Identify which cell holds the provided text, then report its [X, Y] central coordinate. 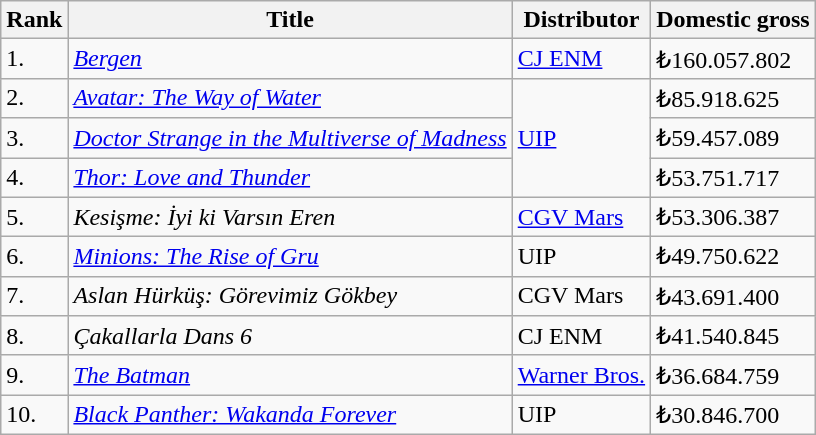
₺160.057.802 [734, 59]
Kesişme: İyi ki Varsın Eren [290, 217]
Avatar: The Way of Water [290, 98]
Title [290, 20]
₺49.750.622 [734, 257]
₺36.684.759 [734, 375]
10. [34, 415]
Aslan Hürküş: Görevimiz Gökbey [290, 296]
6. [34, 257]
₺53.751.717 [734, 178]
Black Panther: Wakanda Forever [290, 415]
Rank [34, 20]
1. [34, 59]
2. [34, 98]
Distributor [581, 20]
₺41.540.845 [734, 336]
Minions: The Rise of Gru [290, 257]
7. [34, 296]
9. [34, 375]
₺85.918.625 [734, 98]
Warner Bros. [581, 375]
3. [34, 138]
₺59.457.089 [734, 138]
Thor: Love and Thunder [290, 178]
Doctor Strange in the Multiverse of Madness [290, 138]
4. [34, 178]
₺43.691.400 [734, 296]
8. [34, 336]
₺30.846.700 [734, 415]
Bergen [290, 59]
The Batman [290, 375]
₺53.306.387 [734, 217]
5. [34, 217]
Çakallarla Dans 6 [290, 336]
Domestic gross [734, 20]
